Locate the cell with the specified text and output its (x, y) center coordinate. 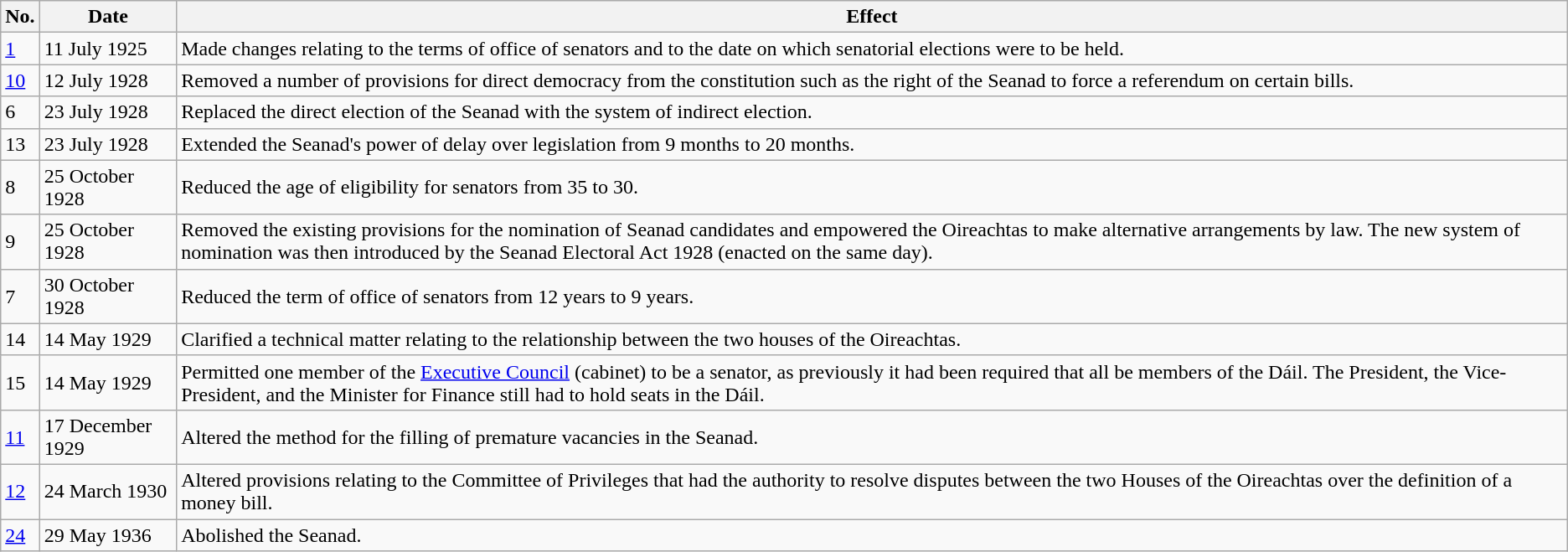
12 (20, 491)
24 (20, 535)
15 (20, 382)
Effect (873, 17)
1 (20, 49)
Reduced the term of office of senators from 12 years to 9 years. (873, 297)
Extended the Seanad's power of delay over legislation from 9 months to 20 months. (873, 144)
Date (107, 17)
11 (20, 437)
30 October 1928 (107, 297)
No. (20, 17)
24 March 1930 (107, 491)
Replaced the direct election of the Seanad with the system of indirect election. (873, 112)
Clarified a technical matter relating to the relationship between the two houses of the Oireachtas. (873, 339)
Reduced the age of eligibility for senators from 35 to 30. (873, 188)
Altered the method for the filling of premature vacancies in the Seanad. (873, 437)
Removed a number of provisions for direct democracy from the constitution such as the right of the Seanad to force a referendum on certain bills. (873, 80)
10 (20, 80)
11 July 1925 (107, 49)
14 (20, 339)
Abolished the Seanad. (873, 535)
12 July 1928 (107, 80)
29 May 1936 (107, 535)
8 (20, 188)
17 December 1929 (107, 437)
13 (20, 144)
7 (20, 297)
6 (20, 112)
9 (20, 241)
Made changes relating to the terms of office of senators and to the date on which senatorial elections were to be held. (873, 49)
